From the cell containing the given text, extract its center point as [x, y] coordinate. 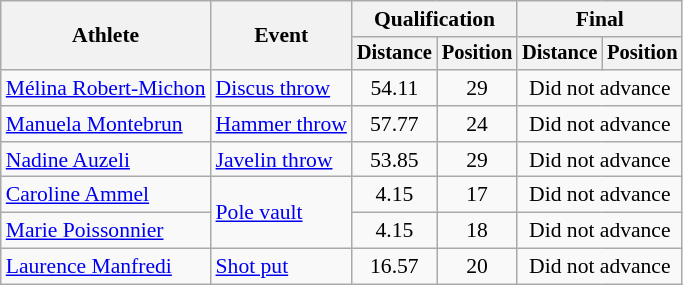
Final [600, 19]
Athlete [106, 36]
24 [477, 124]
Manuela Montebrun [106, 124]
Shot put [282, 267]
Marie Poissonnier [106, 231]
17 [477, 195]
Caroline Ammel [106, 195]
Nadine Auzeli [106, 160]
Pole vault [282, 212]
57.77 [394, 124]
Qualification [434, 19]
Hammer throw [282, 124]
Event [282, 36]
53.85 [394, 160]
20 [477, 267]
16.57 [394, 267]
Mélina Robert-Michon [106, 88]
Laurence Manfredi [106, 267]
Discus throw [282, 88]
54.11 [394, 88]
18 [477, 231]
Javelin throw [282, 160]
